For the text-containing cell, return its midpoint in (x, y) coordinate format. 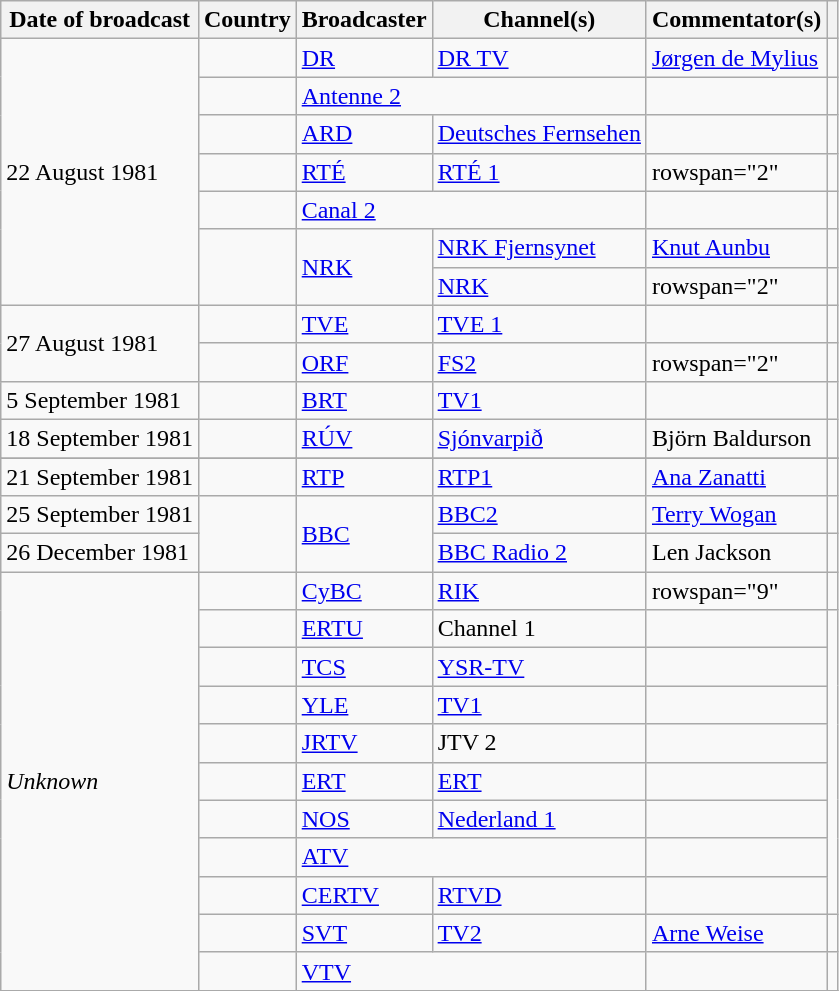
BBC (364, 534)
21 September 1981 (100, 477)
Deutsches Fernsehen (539, 134)
SVT (364, 933)
CERTV (364, 895)
YLE (364, 705)
Len Jackson (736, 553)
ORF (364, 362)
Nederland 1 (539, 819)
Channel 1 (539, 629)
Date of broadcast (100, 20)
Antenne 2 (471, 96)
VTV (471, 971)
Country (247, 20)
NOS (364, 819)
RTÉ 1 (539, 172)
RTP1 (539, 477)
TCS (364, 667)
RTÉ (364, 172)
BBC2 (539, 515)
Jørgen de Mylius (736, 58)
Unknown (100, 782)
RTP (364, 477)
Commentator(s) (736, 20)
Canal 2 (471, 210)
RÚV (364, 438)
18 September 1981 (100, 438)
Ana Zanatti (736, 477)
NRK Fjernsynet (539, 248)
26 December 1981 (100, 553)
JRTV (364, 743)
YSR-TV (539, 667)
rowspan="9" (736, 591)
Björn Baldurson (736, 438)
Knut Aunbu (736, 248)
25 September 1981 (100, 515)
5 September 1981 (100, 400)
RIK (539, 591)
BRT (364, 400)
Channel(s) (539, 20)
CyBC (364, 591)
DR (364, 58)
JTV 2 (539, 743)
TVE 1 (539, 324)
Sjónvarpið (539, 438)
TVE (364, 324)
Broadcaster (364, 20)
Arne Weise (736, 933)
ERTU (364, 629)
FS2 (539, 362)
BBC Radio 2 (539, 553)
22 August 1981 (100, 172)
ATV (471, 857)
ARD (364, 134)
Terry Wogan (736, 515)
RTVD (539, 895)
DR TV (539, 58)
27 August 1981 (100, 343)
TV2 (539, 933)
